Output the (x, y) coordinate of the center of the cell containing the given text.  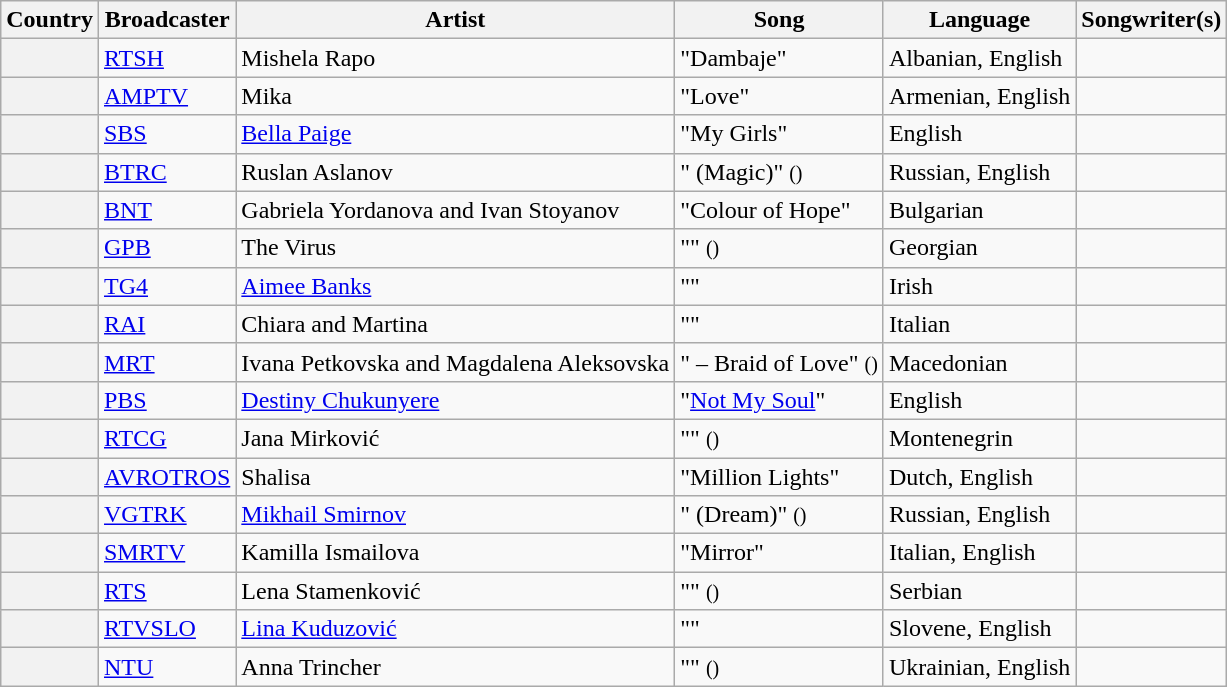
"Dambaje" (780, 58)
RTCG (166, 438)
BNT (166, 210)
"Love" (780, 96)
Ivana Petkovska and Magdalena Aleksovska (456, 362)
RTS (166, 591)
RAI (166, 324)
Aimee Banks (456, 286)
Serbian (979, 591)
NTU (166, 667)
"Not My Soul" (780, 400)
Song (780, 20)
"Mirror" (780, 553)
Armenian, English (979, 96)
Slovene, English (979, 629)
" (Dream)" () (780, 515)
Ruslan Aslanov (456, 172)
SMRTV (166, 553)
Mika (456, 96)
VGTRK (166, 515)
MRT (166, 362)
AMPTV (166, 96)
Kamilla Ismailova (456, 553)
PBS (166, 400)
TG4 (166, 286)
Albanian, English (979, 58)
Broadcaster (166, 20)
Dutch, English (979, 477)
Destiny Chukunyere (456, 400)
Italian, English (979, 553)
Georgian (979, 248)
Bulgarian (979, 210)
Lena Stamenković (456, 591)
Songwriter(s) (1152, 20)
Gabriela Yordanova and Ivan Stoyanov (456, 210)
Macedonian (979, 362)
Irish (979, 286)
Artist (456, 20)
Chiara and Martina (456, 324)
Jana Mirković (456, 438)
Mishela Rapo (456, 58)
AVROTROS (166, 477)
Bella Paige (456, 134)
GPB (166, 248)
"Million Lights" (780, 477)
The Virus (456, 248)
Country (50, 20)
SBS (166, 134)
RTVSLO (166, 629)
Ukrainian, English (979, 667)
" – Braid of Love" () (780, 362)
" (Magic)" () (780, 172)
"My Girls" (780, 134)
Montenegrin (979, 438)
Shalisa (456, 477)
BTRC (166, 172)
Anna Trincher (456, 667)
"Colour of Hope" (780, 210)
Mikhail Smirnov (456, 515)
RTSH (166, 58)
Lina Kuduzović (456, 629)
Italian (979, 324)
Language (979, 20)
